Scan for the cell matching the given text and deliver its [X, Y] coordinate at center. 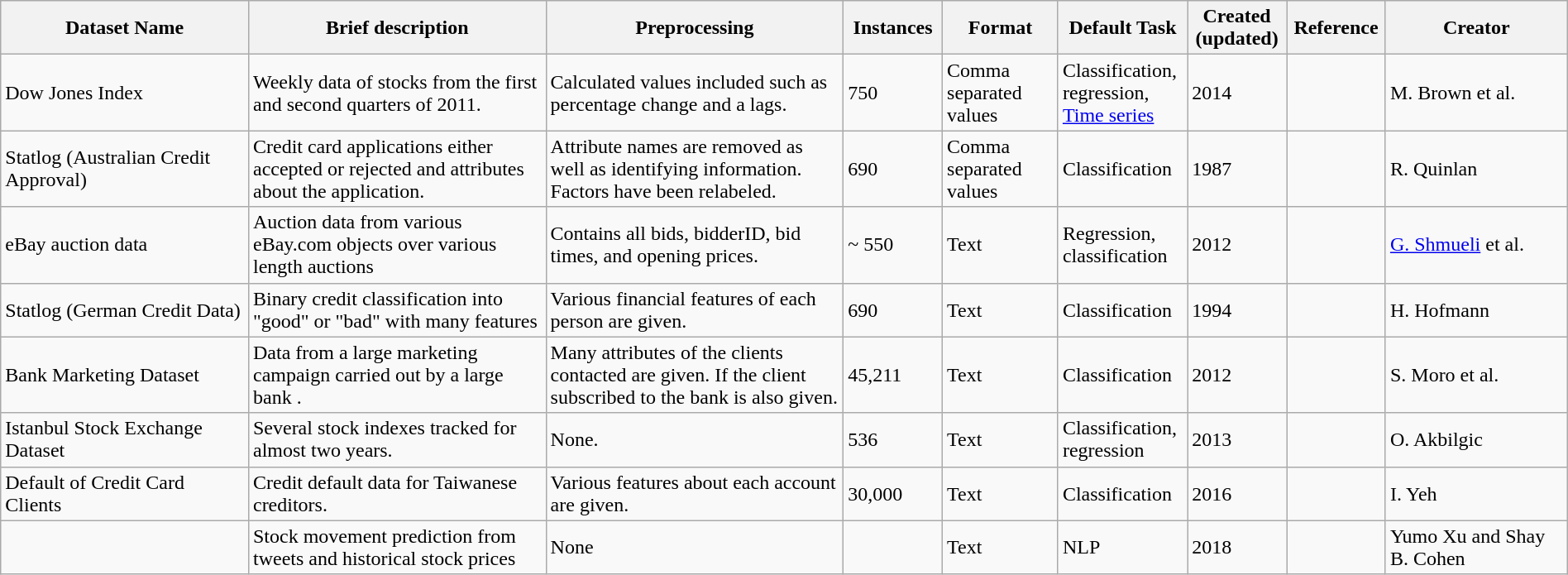
1994 [1237, 309]
Yumo Xu and Shay B. Cohen [1476, 548]
Weekly data of stocks from the first and second quarters of 2011. [397, 93]
Auction data from various eBay.com objects over various length auctions [397, 245]
2016 [1237, 493]
None. [695, 440]
Calculated values included such as percentage change and a lags. [695, 93]
Brief description [397, 28]
~ 550 [893, 245]
Regression, classification [1122, 245]
Data from a large marketing campaign carried out by a large bank . [397, 375]
eBay auction data [125, 245]
R. Quinlan [1476, 169]
Stock movement prediction from tweets and historical stock prices [397, 548]
Bank Marketing Dataset [125, 375]
Statlog (Australian Credit Approval) [125, 169]
Contains all bids, bidderID, bid times, and opening prices. [695, 245]
Various financial features of each person are given. [695, 309]
Attribute names are removed as well as identifying information. Factors have been relabeled. [695, 169]
Binary credit classification into "good" or "bad" with many features [397, 309]
Reference [1336, 28]
Credit default data for Taiwanese creditors. [397, 493]
Classification, regression, Time series [1122, 93]
750 [893, 93]
S. Moro et al. [1476, 375]
G. Shmueli et al. [1476, 245]
Various features about each account are given. [695, 493]
Created (updated) [1237, 28]
Many attributes of the clients contacted are given. If the client subscribed to the bank is also given. [695, 375]
2013 [1237, 440]
Creator [1476, 28]
None [695, 548]
M. Brown et al. [1476, 93]
NLP [1122, 548]
Instances [893, 28]
Credit card applications either accepted or rejected and attributes about the application. [397, 169]
Dataset Name [125, 28]
30,000 [893, 493]
Dow Jones Index [125, 93]
Default Task [1122, 28]
Format [1001, 28]
1987 [1237, 169]
H. Hofmann [1476, 309]
Istanbul Stock Exchange Dataset [125, 440]
Classification, regression [1122, 440]
45,211 [893, 375]
O. Akbilgic [1476, 440]
2014 [1237, 93]
Default of Credit Card Clients [125, 493]
536 [893, 440]
Several stock indexes tracked for almost two years. [397, 440]
Preprocessing [695, 28]
Statlog (German Credit Data) [125, 309]
2018 [1237, 548]
I. Yeh [1476, 493]
